For the text-containing cell, return its midpoint in (X, Y) coordinate format. 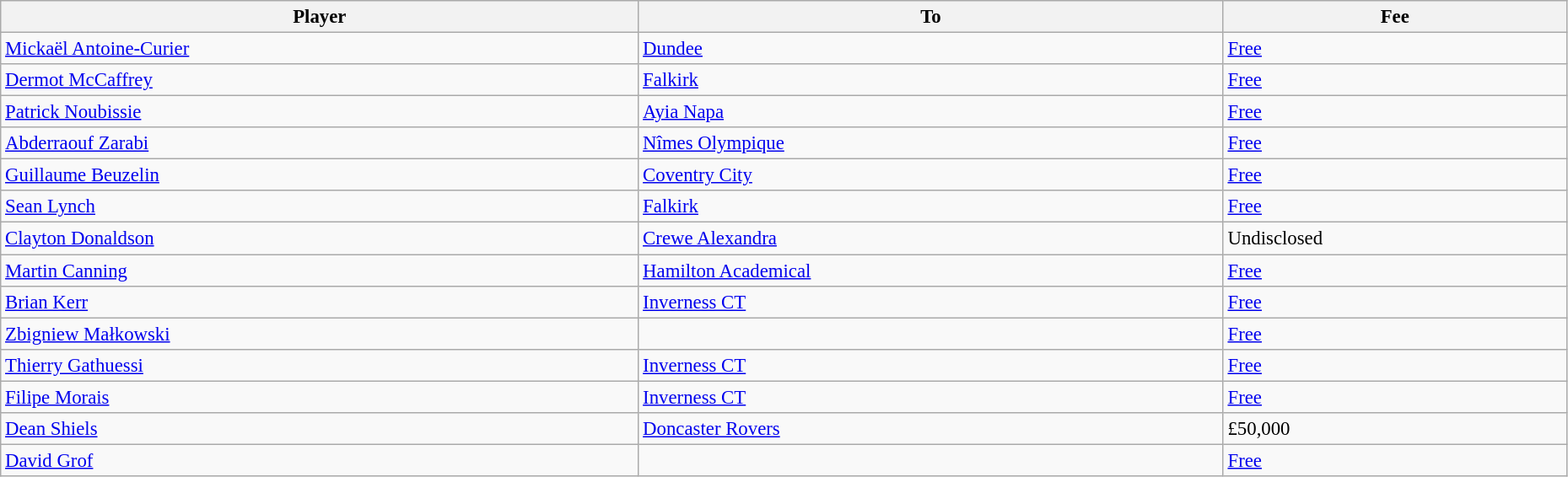
£50,000 (1395, 429)
Coventry City (931, 175)
Martin Canning (320, 271)
Brian Kerr (320, 302)
Clayton Donaldson (320, 238)
Ayia Napa (931, 112)
Dundee (931, 49)
Dermot McCaffrey (320, 80)
To (931, 17)
Guillaume Beuzelin (320, 175)
Abderraouf Zarabi (320, 143)
Player (320, 17)
Mickaël Antoine-Curier (320, 49)
Nîmes Olympique (931, 143)
Patrick Noubissie (320, 112)
Zbigniew Małkowski (320, 334)
Dean Shiels (320, 429)
David Grof (320, 460)
Undisclosed (1395, 238)
Thierry Gathuessi (320, 365)
Hamilton Academical (931, 271)
Crewe Alexandra (931, 238)
Filipe Morais (320, 397)
Sean Lynch (320, 206)
Doncaster Rovers (931, 429)
Fee (1395, 17)
